Search for the cell housing the specified text and yield its (x, y) center coordinate. 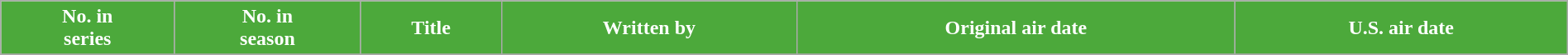
No. inseason (268, 28)
Title (431, 28)
Written by (648, 28)
Original air date (1016, 28)
U.S. air date (1401, 28)
No. inseries (88, 28)
